From the cell containing the given text, extract its center point as (X, Y) coordinate. 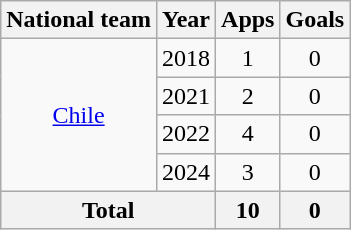
Chile (79, 115)
2022 (186, 134)
2018 (186, 58)
2024 (186, 172)
4 (248, 134)
3 (248, 172)
National team (79, 20)
Total (108, 210)
Goals (315, 20)
Year (186, 20)
2 (248, 96)
Apps (248, 20)
2021 (186, 96)
1 (248, 58)
10 (248, 210)
